Locate the cell with the specified text and output its [X, Y] center coordinate. 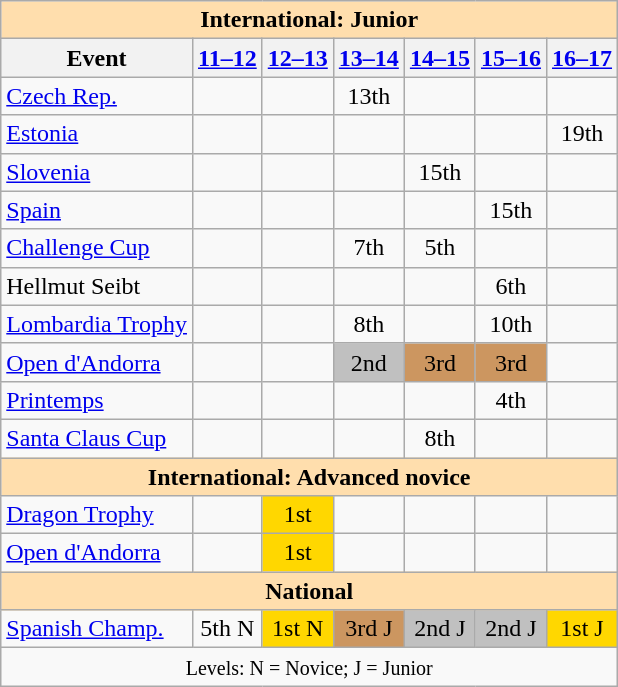
International: Advanced novice [310, 477]
Slovenia [97, 172]
10th [510, 324]
1st N [298, 629]
7th [368, 248]
13–14 [368, 58]
Printemps [97, 400]
National [310, 591]
Lombardia Trophy [97, 324]
Levels: N = Novice; J = Junior [310, 667]
14–15 [440, 58]
Spain [97, 210]
11–12 [227, 58]
12–13 [298, 58]
4th [510, 400]
5th N [227, 629]
15–16 [510, 58]
5th [440, 248]
Event [97, 58]
13th [368, 96]
6th [510, 286]
International: Junior [310, 20]
Czech Rep. [97, 96]
Dragon Trophy [97, 515]
1st J [582, 629]
Spanish Champ. [97, 629]
Santa Claus Cup [97, 438]
Challenge Cup [97, 248]
Estonia [97, 134]
2nd [368, 362]
16–17 [582, 58]
3rd J [368, 629]
Hellmut Seibt [97, 286]
19th [582, 134]
